Search for the cell housing the specified text and yield its [X, Y] center coordinate. 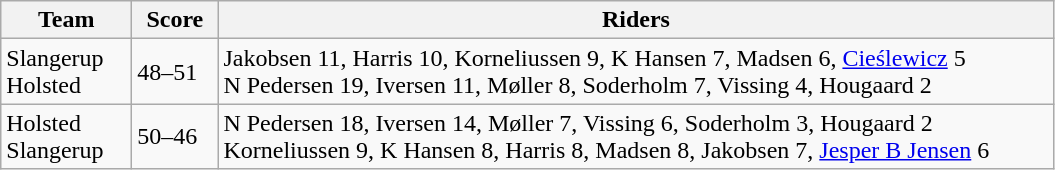
Team [66, 20]
N Pedersen 18, Iversen 14, Møller 7, Vissing 6, Soderholm 3, Hougaard 2Korneliussen 9, K Hansen 8, Harris 8, Madsen 8, Jakobsen 7, Jesper B Jensen 6 [636, 136]
Riders [636, 20]
48–51 [175, 72]
50–46 [175, 136]
Score [175, 20]
HolstedSlangerup [66, 136]
Jakobsen 11, Harris 10, Korneliussen 9, K Hansen 7, Madsen 6, Cieślewicz 5N Pedersen 19, Iversen 11, Møller 8, Soderholm 7, Vissing 4, Hougaard 2 [636, 72]
SlangerupHolsted [66, 72]
